Return (x, y) of the center of cell containing provided text 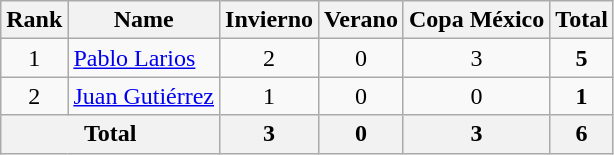
Copa México (476, 20)
Name (144, 20)
5 (582, 58)
Juan Gutiérrez (144, 96)
6 (582, 134)
Verano (362, 20)
Invierno (270, 20)
Pablo Larios (144, 58)
Rank (34, 20)
